Search for the cell housing the specified text and yield its (X, Y) center coordinate. 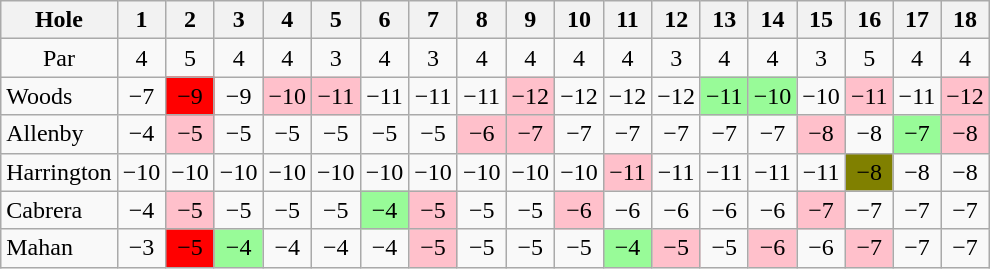
Harrington (59, 172)
15 (822, 20)
Woods (59, 96)
13 (724, 20)
14 (772, 20)
9 (530, 20)
12 (676, 20)
Hole (59, 20)
Allenby (59, 134)
−3 (142, 248)
Cabrera (59, 210)
1 (142, 20)
10 (580, 20)
18 (966, 20)
Par (59, 58)
Mahan (59, 248)
6 (384, 20)
2 (190, 20)
16 (869, 20)
17 (917, 20)
7 (434, 20)
8 (482, 20)
11 (628, 20)
